Extract the (x, y) coordinate from the center of the cell holding the provided text.  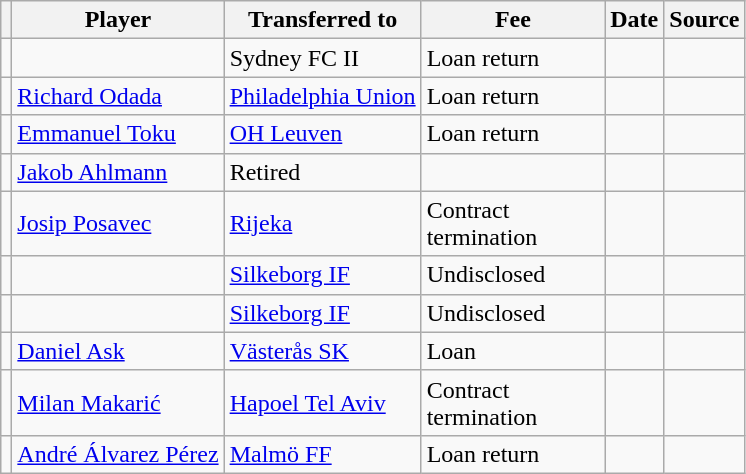
Philadelphia Union (322, 96)
Hapoel Tel Aviv (322, 402)
Milan Makarić (118, 402)
Loan (513, 351)
Malmö FF (322, 454)
Emmanuel Toku (118, 134)
Transferred to (322, 20)
Retired (322, 172)
Daniel Ask (118, 351)
Fee (513, 20)
Jakob Ahlmann (118, 172)
Västerås SK (322, 351)
Date (634, 20)
OH Leuven (322, 134)
Sydney FC II (322, 58)
Richard Odada (118, 96)
André Álvarez Pérez (118, 454)
Source (704, 20)
Player (118, 20)
Rijeka (322, 224)
Josip Posavec (118, 224)
